For the text-containing cell, return its midpoint in (x, y) coordinate format. 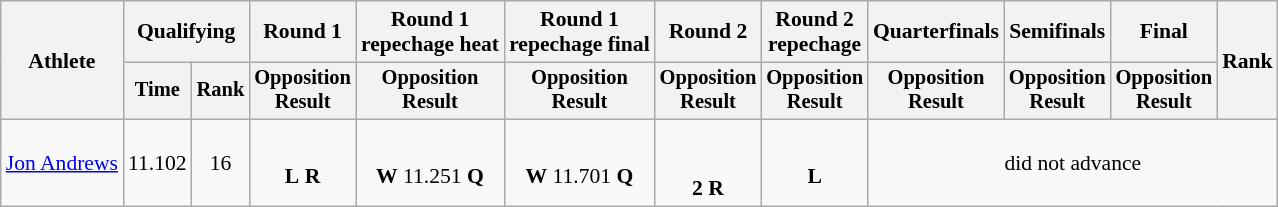
Jon Andrews (62, 164)
2 R (708, 164)
W 11.251 Q (430, 164)
L R (302, 164)
Round 2repechage (814, 32)
Round 1repechage final (580, 32)
Semifinals (1058, 32)
16 (221, 164)
Final (1164, 32)
Athlete (62, 60)
Qualifying (186, 32)
Time (158, 91)
Round 2 (708, 32)
Quarterfinals (936, 32)
Round 1repechage heat (430, 32)
Round 1 (302, 32)
did not advance (1073, 164)
11.102 (158, 164)
W 11.701 Q (580, 164)
L (814, 164)
